For the text-containing cell, return its midpoint in (x, y) coordinate format. 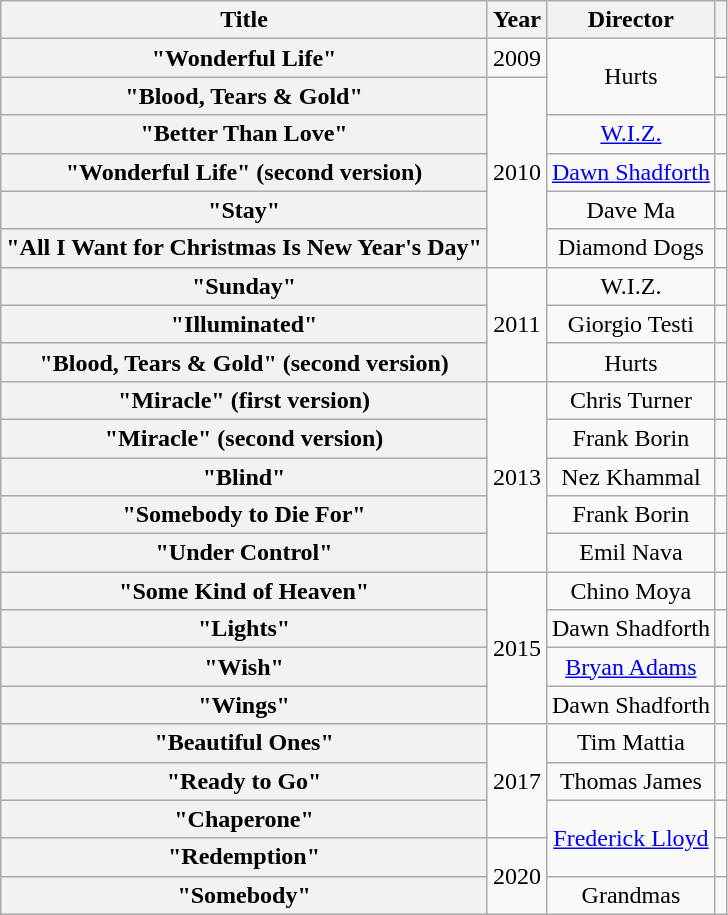
"Wonderful Life" (244, 58)
"Miracle" (second version) (244, 438)
"Illuminated" (244, 324)
Chino Moya (630, 591)
"Somebody to Die For" (244, 515)
2020 (516, 876)
Chris Turner (630, 400)
Tim Mattia (630, 743)
Thomas James (630, 781)
"Under Control" (244, 553)
Bryan Adams (630, 667)
"Chaperone" (244, 819)
Emil Nava (630, 553)
Director (630, 20)
2009 (516, 58)
"Some Kind of Heaven" (244, 591)
"Sunday" (244, 286)
Dave Ma (630, 210)
"Miracle" (first version) (244, 400)
Nez Khammal (630, 477)
Year (516, 20)
"Blood, Tears & Gold" (244, 96)
2017 (516, 781)
"Lights" (244, 629)
Giorgio Testi (630, 324)
2013 (516, 476)
2015 (516, 648)
Title (244, 20)
"All I Want for Christmas Is New Year's Day" (244, 248)
"Blind" (244, 477)
Frederick Lloyd (630, 838)
"Beautiful Ones" (244, 743)
"Wish" (244, 667)
2010 (516, 172)
"Stay" (244, 210)
"Ready to Go" (244, 781)
"Somebody" (244, 895)
"Wonderful Life" (second version) (244, 172)
Diamond Dogs (630, 248)
"Redemption" (244, 857)
2011 (516, 324)
"Blood, Tears & Gold" (second version) (244, 362)
Grandmas (630, 895)
"Better Than Love" (244, 134)
"Wings" (244, 705)
